Find where the given text appears and provide that cell's center as [X, Y] coordinate. 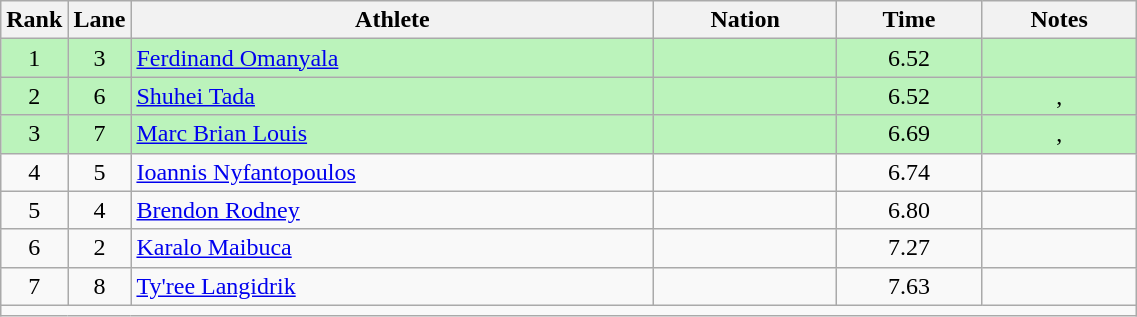
Brendon Rodney [392, 210]
Ty'ree Langidrik [392, 286]
7.27 [908, 248]
Time [908, 20]
Ioannis Nyfantopoulos [392, 172]
Shuhei Tada [392, 96]
6.74 [908, 172]
6.80 [908, 210]
Karalo Maibuca [392, 248]
6.69 [908, 134]
Notes [1060, 20]
1 [34, 58]
Athlete [392, 20]
Nation [746, 20]
Rank [34, 20]
Ferdinand Omanyala [392, 58]
7.63 [908, 286]
8 [100, 286]
Marc Brian Louis [392, 134]
Lane [100, 20]
